From the cell containing the given text, extract its center point as [X, Y] coordinate. 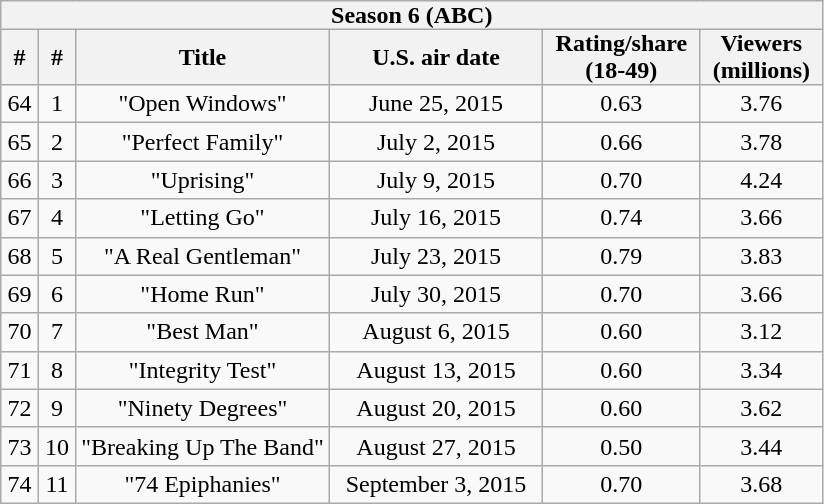
September 3, 2015 [436, 484]
"Perfect Family" [203, 142]
2 [57, 142]
"Uprising" [203, 180]
9 [57, 408]
July 2, 2015 [436, 142]
3.62 [762, 408]
3.83 [762, 256]
74 [20, 484]
0.50 [622, 446]
7 [57, 332]
July 23, 2015 [436, 256]
11 [57, 484]
August 13, 2015 [436, 370]
Season 6 (ABC) [412, 15]
0.66 [622, 142]
66 [20, 180]
July 30, 2015 [436, 294]
Viewers(millions) [762, 57]
July 16, 2015 [436, 218]
1 [57, 104]
"74 Epiphanies" [203, 484]
64 [20, 104]
3.78 [762, 142]
"Open Windows" [203, 104]
"Home Run" [203, 294]
August 20, 2015 [436, 408]
8 [57, 370]
July 9, 2015 [436, 180]
"Ninety Degrees" [203, 408]
0.63 [622, 104]
3.34 [762, 370]
August 27, 2015 [436, 446]
68 [20, 256]
Title [203, 57]
"Letting Go" [203, 218]
69 [20, 294]
U.S. air date [436, 57]
"Best Man" [203, 332]
10 [57, 446]
August 6, 2015 [436, 332]
67 [20, 218]
3 [57, 180]
"A Real Gentleman" [203, 256]
71 [20, 370]
June 25, 2015 [436, 104]
4 [57, 218]
70 [20, 332]
"Integrity Test" [203, 370]
4.24 [762, 180]
Rating/share(18-49) [622, 57]
65 [20, 142]
73 [20, 446]
72 [20, 408]
3.12 [762, 332]
6 [57, 294]
"Breaking Up The Band" [203, 446]
5 [57, 256]
0.79 [622, 256]
3.44 [762, 446]
0.74 [622, 218]
3.68 [762, 484]
3.76 [762, 104]
